Determine the (x, y) coordinate at the center of the cell enclosing the given text.  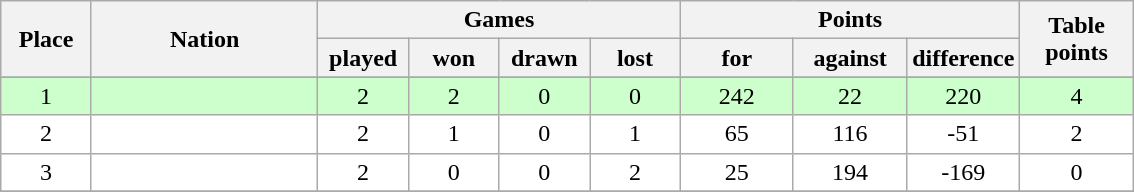
22 (850, 96)
65 (736, 134)
played (364, 58)
4 (1076, 96)
drawn (544, 58)
Points (850, 20)
-169 (964, 172)
194 (850, 172)
for (736, 58)
25 (736, 172)
won (454, 58)
-51 (964, 134)
116 (850, 134)
Place (46, 39)
220 (964, 96)
Tablepoints (1076, 39)
Games (499, 20)
Nation (204, 39)
difference (964, 58)
against (850, 58)
lost (636, 58)
3 (46, 172)
242 (736, 96)
